Find where the given text appears and provide that cell's center as (x, y) coordinate. 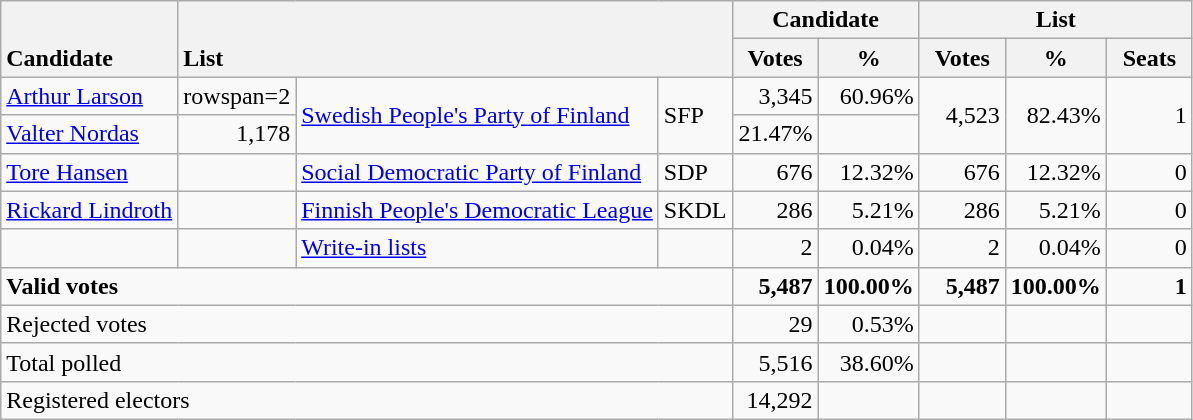
SKDL (695, 210)
0.53% (868, 324)
Registered electors (366, 400)
82.43% (1056, 115)
Rejected votes (366, 324)
Rickard Lindroth (90, 210)
Seats (1149, 58)
Arthur Larson (90, 96)
rowspan=2 (237, 96)
4,523 (962, 115)
Valid votes (366, 286)
60.96% (868, 96)
SFP (695, 115)
SDP (695, 172)
5,516 (775, 362)
21.47% (775, 134)
14,292 (775, 400)
Write-in lists (478, 248)
29 (775, 324)
38.60% (868, 362)
Finnish People's Democratic League (478, 210)
Total polled (366, 362)
Social Democratic Party of Finland (478, 172)
3,345 (775, 96)
1,178 (237, 134)
Swedish People's Party of Finland (478, 115)
Valter Nordas (90, 134)
Tore Hansen (90, 172)
